Capture the cell that displays the provided text and extract its (x, y) central coordinate. 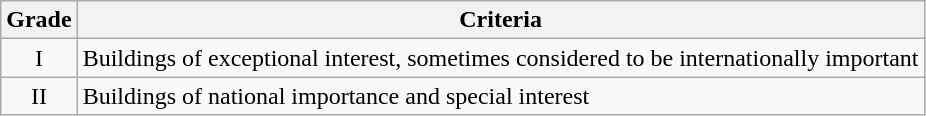
Buildings of national importance and special interest (500, 96)
I (39, 58)
Buildings of exceptional interest, sometimes considered to be internationally important (500, 58)
Grade (39, 20)
II (39, 96)
Criteria (500, 20)
